From the cell containing the given text, extract its center point as [X, Y] coordinate. 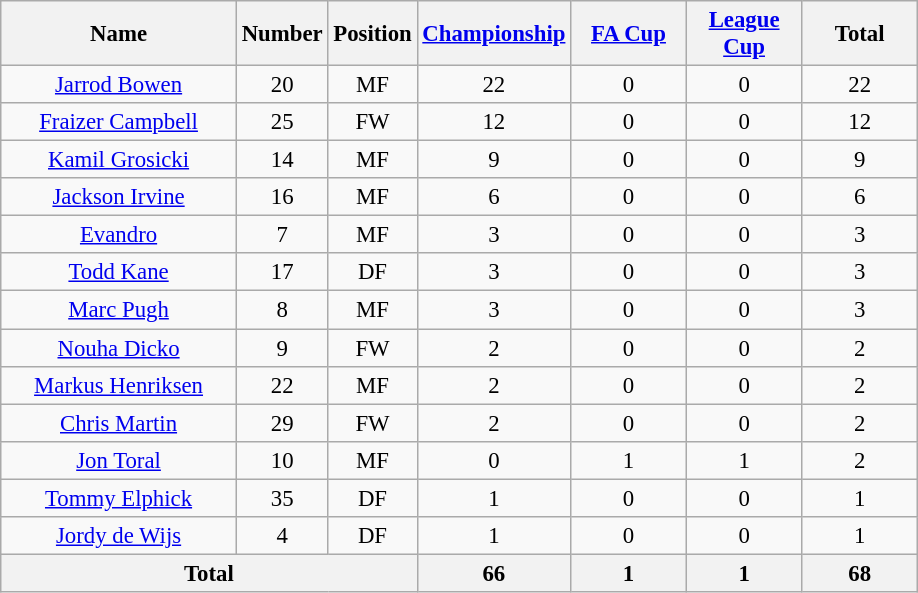
17 [282, 273]
Nouha Dicko [119, 348]
25 [282, 122]
Marc Pugh [119, 310]
FA Cup [629, 34]
10 [282, 460]
Name [119, 34]
Championship [494, 34]
Number [282, 34]
Kamil Grosicki [119, 160]
7 [282, 235]
29 [282, 423]
LeagueCup [744, 34]
Tommy Elphick [119, 498]
Jordy de Wijs [119, 536]
16 [282, 197]
20 [282, 85]
68 [860, 573]
8 [282, 310]
Markus Henriksen [119, 385]
66 [494, 573]
14 [282, 160]
4 [282, 536]
Jackson Irvine [119, 197]
Jon Toral [119, 460]
35 [282, 498]
Position [372, 34]
Evandro [119, 235]
Fraizer Campbell [119, 122]
Jarrod Bowen [119, 85]
Chris Martin [119, 423]
Todd Kane [119, 273]
